Detect which cell encompasses the target text, then output its [x, y] center coordinate. 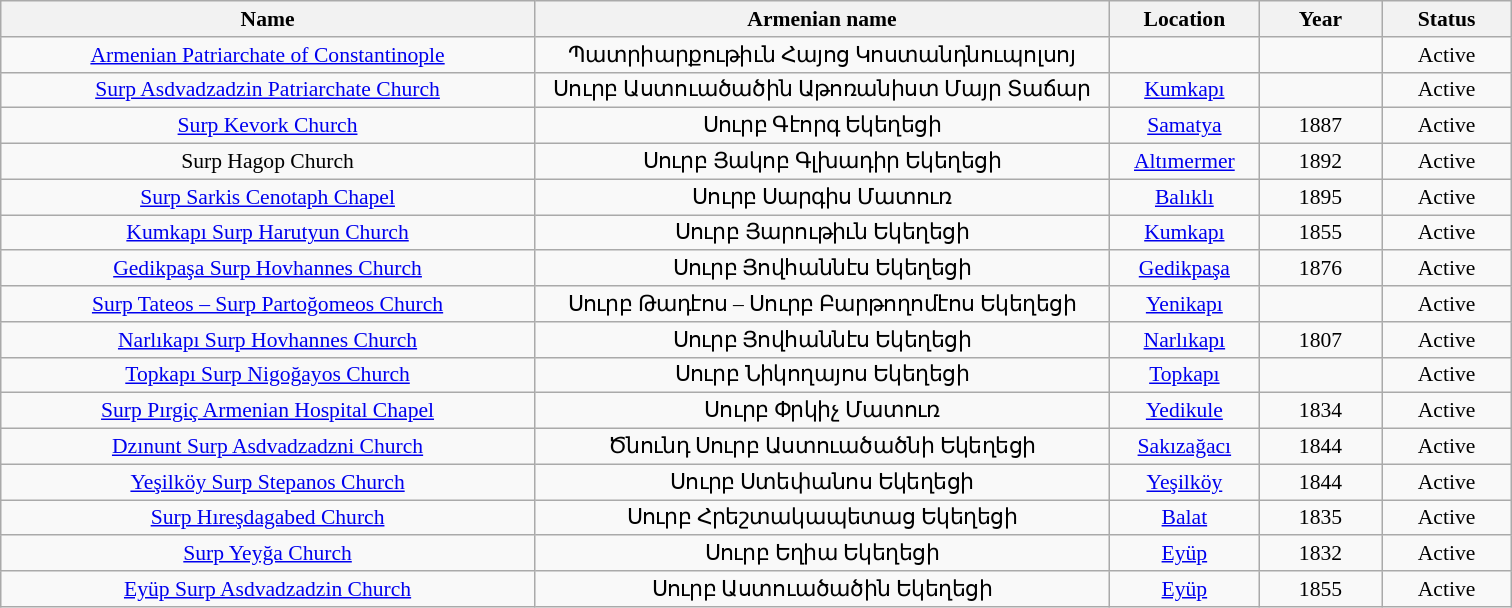
1834 [1320, 411]
Սուրբ Հրեշտակապետաց Եկեղեցի [822, 518]
Yeşilköy Surp Stepanos Church [268, 482]
Սուրբ Աստուածածին Եկեղեցի [822, 589]
1892 [1320, 162]
1807 [1320, 340]
Sakızağacı [1184, 447]
Samatya [1184, 126]
Altımermer [1184, 162]
Սուրբ Սարգիս Մատուռ [822, 197]
Սուրբ Աստուածածին Աթոռանիստ Մայր Տաճար [822, 90]
Kumkapı Surp Harutyun Church [268, 233]
Surp Pırgiç Armenian Hospital Chapel [268, 411]
Topkapı Surp Nigoğayos Church [268, 375]
1895 [1320, 197]
Սուրբ Թադէոս – Սուրբ Բարթողոմէոս Եկեղեցի [822, 304]
Name [268, 19]
Սուրբ Եղիա Եկեղեցի [822, 554]
1832 [1320, 554]
Սուրբ Գէորգ Եկեղեցի [822, 126]
Balat [1184, 518]
Gedikpaşa [1184, 269]
Սուրբ Յակոբ Գլխադիր Եկեղեցի [822, 162]
Dzınunt Surp Asdvadzadzni Church [268, 447]
Yenikapı [1184, 304]
Surp Hagop Church [268, 162]
Year [1320, 19]
Surp Yeyğa Church [268, 554]
Surp Hıreşdagabed Church [268, 518]
Սուրբ Ստեփանոս Եկեղեցի [822, 482]
Narlıkapı Surp Hovhannes Church [268, 340]
Gedikpaşa Surp Hovhannes Church [268, 269]
Location [1184, 19]
1835 [1320, 518]
Surp Kevork Church [268, 126]
Սուրբ Յարութիւն Եկեղեցի [822, 233]
1887 [1320, 126]
Yeşilköy [1184, 482]
Status [1446, 19]
Surp Asdvadzadzin Patriarchate Church [268, 90]
Surp Sarkis Cenotaph Chapel [268, 197]
Armenian Patriarchate of Constantinople [268, 55]
Topkapı [1184, 375]
Սուրբ Փրկիչ Մատուռ [822, 411]
Eyüp Surp Asdvadzadzin Church [268, 589]
Yedikule [1184, 411]
Պատրիարքութիւն Հայոց Կոստանդնուպոլսոյ [822, 55]
Սուրբ Նիկողայոս Եկեղեցի [822, 375]
Armenian name [822, 19]
Narlıkapı [1184, 340]
Ծնունդ Սուրբ Աստուածածնի Եկեղեցի [822, 447]
1876 [1320, 269]
Balıklı [1184, 197]
Surp Tateos – Surp Partoğomeos Church [268, 304]
